Scan for the cell matching the given text and deliver its (x, y) coordinate at center. 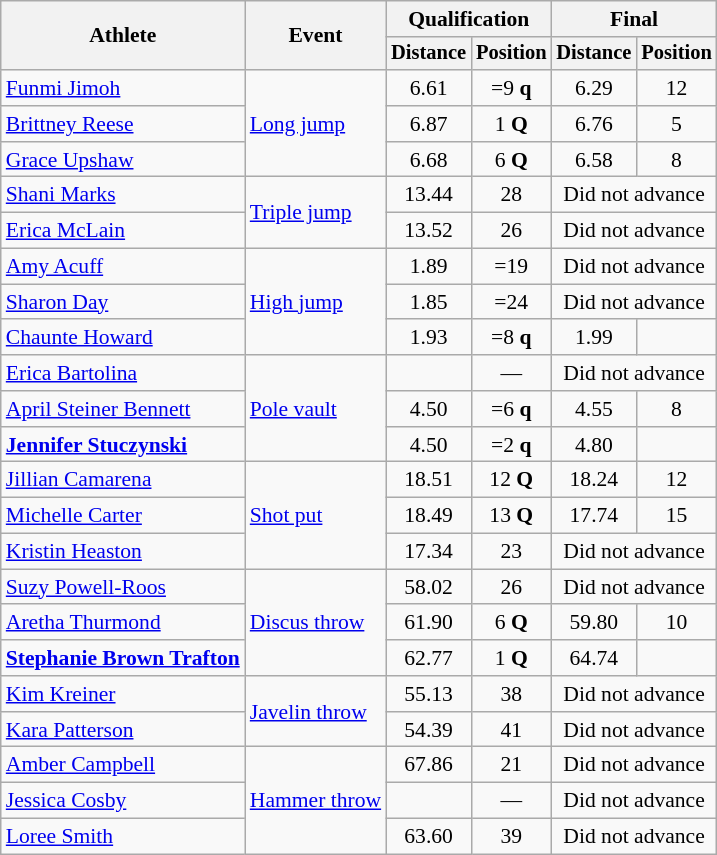
18.51 (428, 480)
62.77 (428, 658)
Discus throw (316, 622)
Kristin Heaston (123, 552)
39 (511, 837)
Hammer throw (316, 800)
67.86 (428, 765)
=9 q (511, 88)
Chaunte Howard (123, 338)
55.13 (428, 694)
17.74 (594, 516)
Jessica Cosby (123, 801)
13.52 (428, 231)
Jillian Camarena (123, 480)
23 (511, 552)
41 (511, 730)
1.93 (428, 338)
Triple jump (316, 212)
Sharon Day (123, 302)
Funmi Jimoh (123, 88)
Amber Campbell (123, 765)
12 Q (511, 480)
13.44 (428, 195)
=19 (511, 267)
Suzy Powell-Roos (123, 587)
Shani Marks (123, 195)
Grace Upshaw (123, 160)
Kim Kreiner (123, 694)
Kara Patterson (123, 730)
54.39 (428, 730)
4.80 (594, 445)
18.24 (594, 480)
=6 q (511, 409)
6.61 (428, 88)
Loree Smith (123, 837)
6.29 (594, 88)
5 (676, 124)
Michelle Carter (123, 516)
4.55 (594, 409)
Final (634, 19)
1.85 (428, 302)
Qualification (468, 19)
17.34 (428, 552)
13 Q (511, 516)
6.87 (428, 124)
28 (511, 195)
Erica Bartolina (123, 373)
=8 q (511, 338)
Amy Acuff (123, 267)
Brittney Reese (123, 124)
Stephanie Brown Trafton (123, 658)
Jennifer Stuczynski (123, 445)
=24 (511, 302)
15 (676, 516)
21 (511, 765)
59.80 (594, 623)
=2 q (511, 445)
61.90 (428, 623)
1.99 (594, 338)
Event (316, 36)
Shot put (316, 516)
Athlete (123, 36)
1.89 (428, 267)
64.74 (594, 658)
Aretha Thurmond (123, 623)
6.68 (428, 160)
6.76 (594, 124)
High jump (316, 302)
63.60 (428, 837)
38 (511, 694)
58.02 (428, 587)
6.58 (594, 160)
Long jump (316, 124)
18.49 (428, 516)
April Steiner Bennett (123, 409)
Javelin throw (316, 712)
Pole vault (316, 408)
10 (676, 623)
Erica McLain (123, 231)
